From the cell containing the given text, extract its center point as (x, y) coordinate. 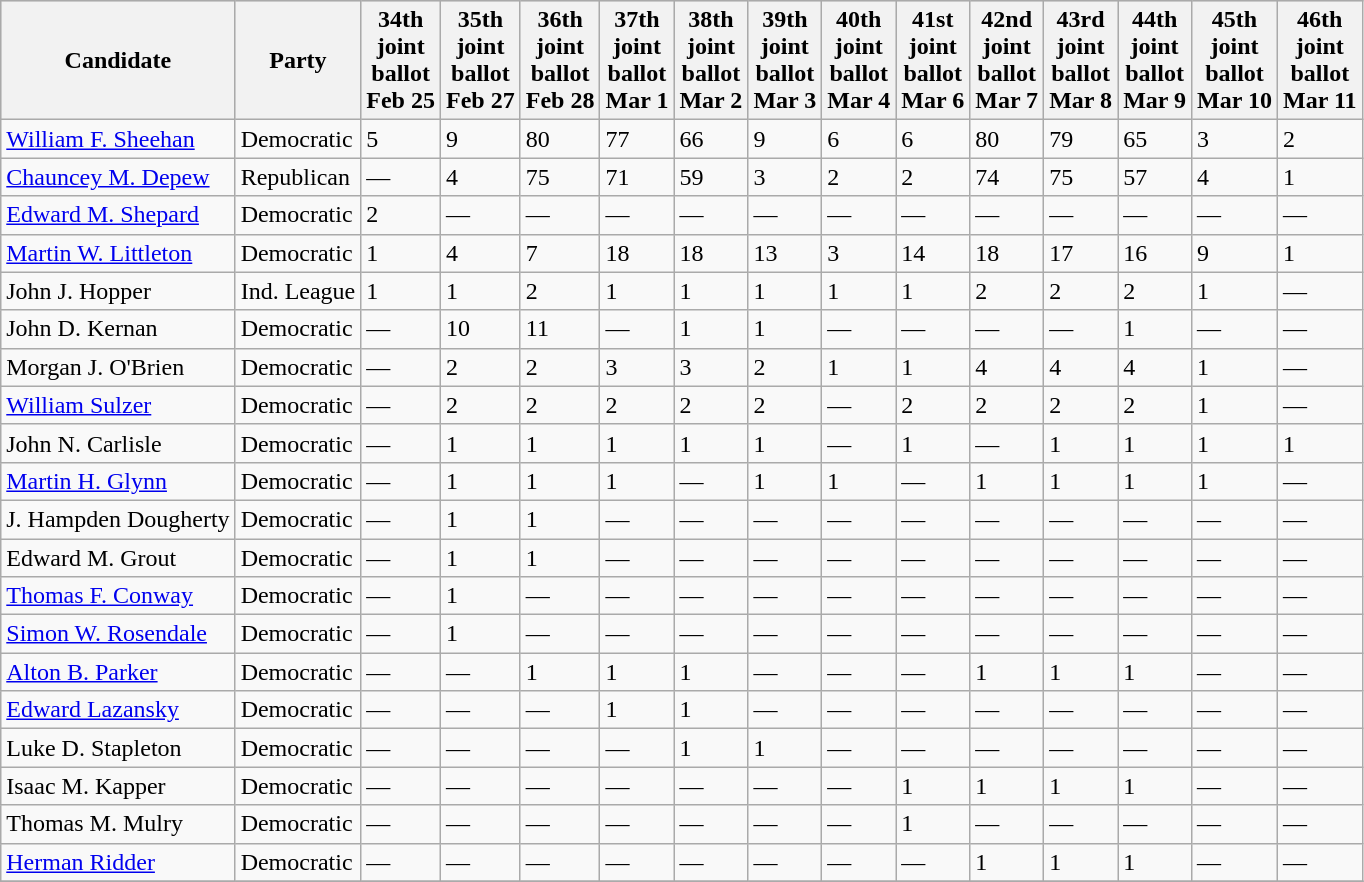
Martin W. Littleton (118, 253)
Candidate (118, 60)
Party (298, 60)
John D. Kernan (118, 329)
Simon W. Rosendale (118, 634)
Herman Ridder (118, 862)
46thjointballotMar 11 (1320, 60)
77 (637, 139)
38thjointballotMar 2 (711, 60)
Republican (298, 177)
74 (1007, 177)
Edward M. Shepard (118, 215)
10 (481, 329)
Thomas M. Mulry (118, 824)
Luke D. Stapleton (118, 748)
40thjointballotMar 4 (859, 60)
Edward Lazansky (118, 710)
John N. Carlisle (118, 443)
35thjointballotFeb 27 (481, 60)
37thjointballotMar 1 (637, 60)
Thomas F. Conway (118, 596)
17 (1081, 253)
Chauncey M. Depew (118, 177)
Isaac M. Kapper (118, 786)
14 (933, 253)
J. Hampden Dougherty (118, 519)
57 (1155, 177)
Alton B. Parker (118, 672)
36thjointballotFeb 28 (560, 60)
Edward M. Grout (118, 557)
Ind. League (298, 291)
William F. Sheehan (118, 139)
39thjointballotMar 3 (785, 60)
59 (711, 177)
William Sulzer (118, 405)
13 (785, 253)
16 (1155, 253)
65 (1155, 139)
Morgan J. O'Brien (118, 367)
71 (637, 177)
34thjointballotFeb 25 (401, 60)
66 (711, 139)
11 (560, 329)
41stjointballotMar 6 (933, 60)
45thjointballotMar 10 (1235, 60)
42ndjointballotMar 7 (1007, 60)
79 (1081, 139)
5 (401, 139)
7 (560, 253)
John J. Hopper (118, 291)
43rdjointballotMar 8 (1081, 60)
Martin H. Glynn (118, 481)
44thjointballotMar 9 (1155, 60)
